Pinpoint the cell where the given text exists, returning its (X, Y) midpoint coordinate. 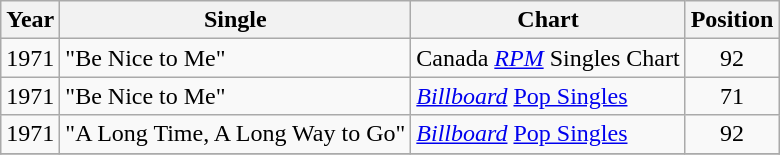
Position (732, 20)
71 (732, 96)
Canada RPM Singles Chart (548, 58)
Year (30, 20)
Single (236, 20)
"A Long Time, A Long Way to Go" (236, 134)
Chart (548, 20)
